Scan for the cell matching the given text and deliver its (X, Y) coordinate at center. 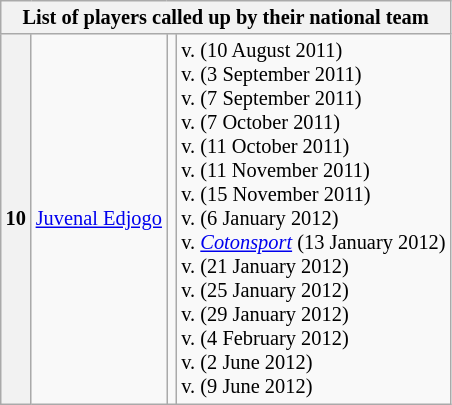
List of players called up by their national team (226, 17)
Juvenal Edjogo (99, 219)
10 (16, 219)
